Find where the given text appears and provide that cell's center as (x, y) coordinate. 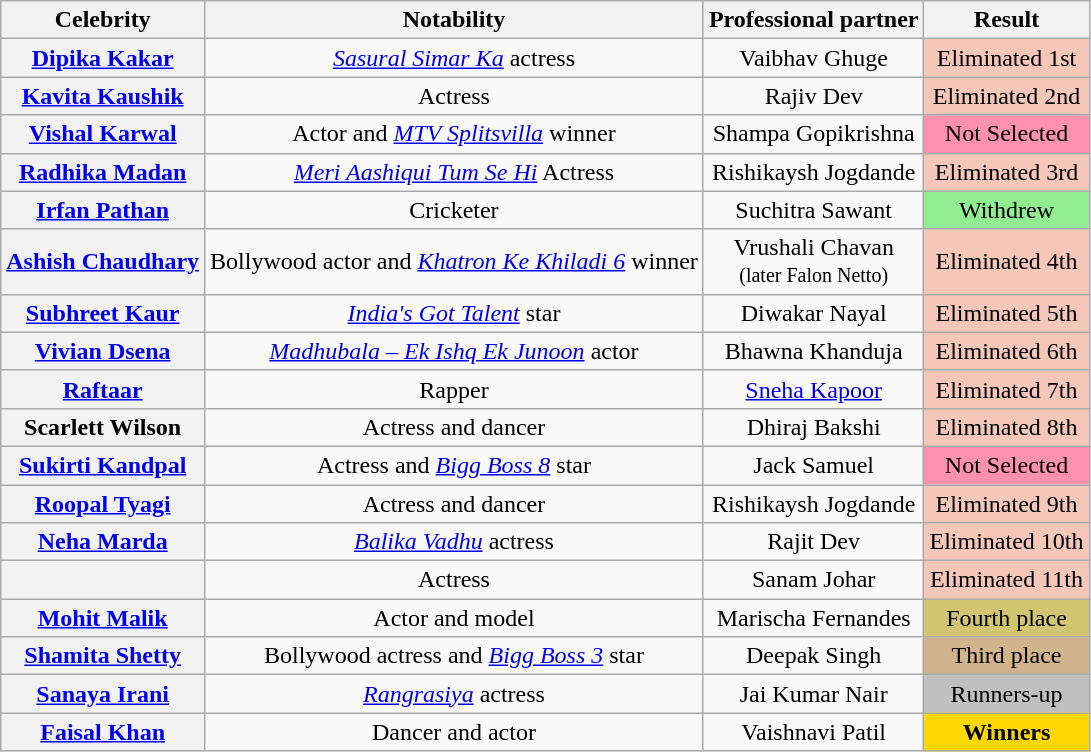
Mohit Malik (103, 618)
Professional partner (814, 20)
Marischa Fernandes (814, 618)
Eliminated 7th (1006, 389)
Fourth place (1006, 618)
Notability (454, 20)
Jack Samuel (814, 465)
Subhreet Kaur (103, 313)
Raftaar (103, 389)
Irfan Pathan (103, 210)
Eliminated 11th (1006, 580)
Eliminated 4th (1006, 262)
Ashish Chaudhary (103, 262)
Sasural Simar Ka actress (454, 58)
Bhawna Khanduja (814, 351)
Eliminated 6th (1006, 351)
Radhika Madan (103, 172)
Result (1006, 20)
Sneha Kapoor (814, 389)
Actor and MTV Splitsvilla winner (454, 134)
Vaishnavi Patil (814, 732)
Dipika Kakar (103, 58)
Eliminated 1st (1006, 58)
Balika Vadhu actress (454, 542)
Rajiv Dev (814, 96)
Celebrity (103, 20)
Meri Aashiqui Tum Se Hi Actress (454, 172)
Sukirti Kandpal (103, 465)
Sanaya Irani (103, 694)
Withdrew (1006, 210)
Sanam Johar (814, 580)
Roopal Tyagi (103, 503)
Actor and model (454, 618)
Winners (1006, 732)
Bollywood actor and Khatron Ke Khiladi 6 winner (454, 262)
Deepak Singh (814, 656)
Shampa Gopikrishna (814, 134)
Eliminated 2nd (1006, 96)
Eliminated 10th (1006, 542)
Actress and Bigg Boss 8 star (454, 465)
Dancer and actor (454, 732)
Faisal Khan (103, 732)
Rangrasiya actress (454, 694)
Kavita Kaushik (103, 96)
Diwakar Nayal (814, 313)
Eliminated 3rd (1006, 172)
Dhiraj Bakshi (814, 427)
Madhubala – Ek Ishq Ek Junoon actor (454, 351)
Suchitra Sawant (814, 210)
Jai Kumar Nair (814, 694)
Rajit Dev (814, 542)
Vishal Karwal (103, 134)
Vrushali Chavan(later Falon Netto) (814, 262)
Neha Marda (103, 542)
Shamita Shetty (103, 656)
Scarlett Wilson (103, 427)
Rapper (454, 389)
Vivian Dsena (103, 351)
Eliminated 9th (1006, 503)
India's Got Talent star (454, 313)
Runners-up (1006, 694)
Cricketer (454, 210)
Third place (1006, 656)
Vaibhav Ghuge (814, 58)
Bollywood actress and Bigg Boss 3 star (454, 656)
Eliminated 5th (1006, 313)
Eliminated 8th (1006, 427)
